Search for the cell housing the specified text and yield its (X, Y) center coordinate. 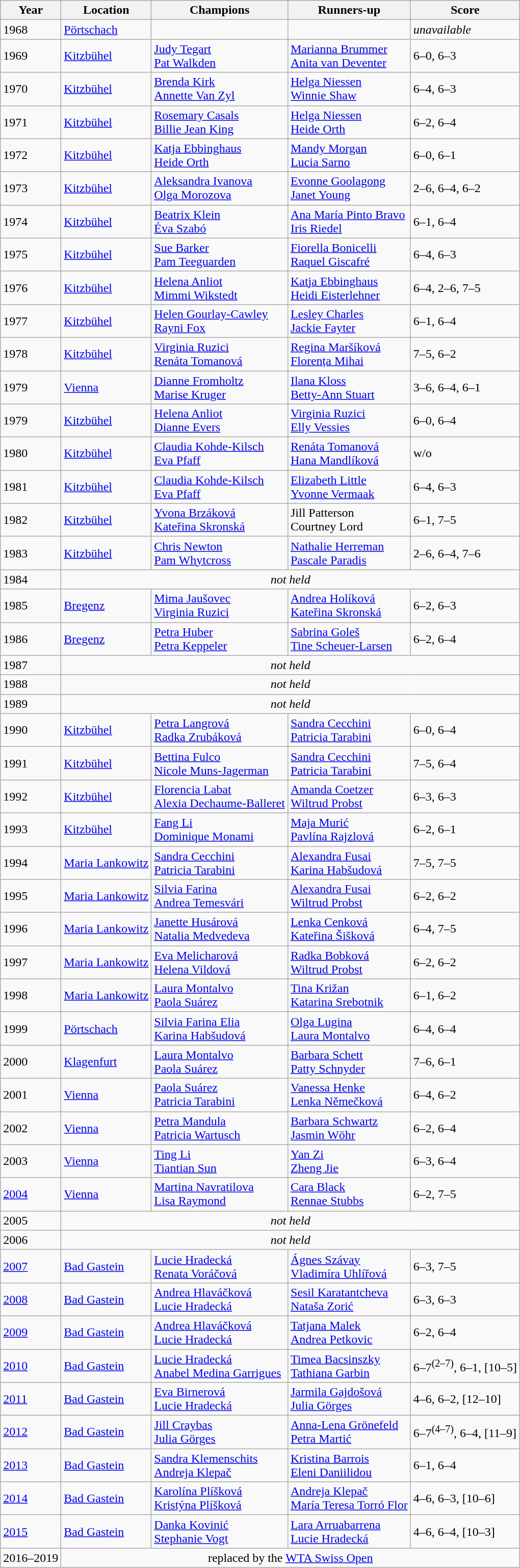
Helen Gourlay-Cawley Rayni Fox (220, 321)
Yvona Brzáková Kateřina Skronská (220, 520)
Beatrix Klein Éva Szabó (220, 221)
Elizabeth Little Yvonne Vermaak (349, 487)
2014 (31, 1498)
2012 (31, 1432)
Helga Niessen Winnie Shaw (349, 89)
2006 (31, 1240)
Tina Križan Katarina Srebotnik (349, 996)
Katja Ebbinghaus Heidi Eisterlehner (349, 287)
Virginia Ruzici Renáta Tomanová (220, 354)
Eva Birnerová Lucie Hradecká (220, 1399)
1992 (31, 796)
1981 (31, 487)
Timea Bacsinszky Tathiana Garbin (349, 1366)
6–2, 7–5 (465, 1194)
1996 (31, 929)
Bettina Fulco Nicole Muns-Jagerman (220, 763)
2001 (31, 1095)
1993 (31, 830)
Eva Melicharová Helena Vildová (220, 962)
6–1, 7–5 (465, 520)
6–4, 7–5 (465, 929)
Katja Ebbinghaus Heide Orth (220, 155)
Champions (220, 10)
3–6, 6–4, 6–1 (465, 387)
1982 (31, 520)
2–6, 6–4, 7–6 (465, 553)
Score (465, 10)
1997 (31, 962)
2011 (31, 1399)
Lucie Hradecká Renata Voráčová (220, 1266)
2016–2019 (31, 1558)
6–0, 6–3 (465, 56)
Ana María Pinto Bravo Iris Riedel (349, 221)
1976 (31, 287)
6–4, 6–4 (465, 1028)
Virginia Ruzici Elly Vessies (349, 421)
2000 (31, 1062)
6–1, 6–2 (465, 996)
1998 (31, 996)
Year (31, 10)
Mima Jaušovec Virginia Ruzici (220, 605)
Cara Black Rennae Stubbs (349, 1194)
Sandra Klemenschits Andreja Klepač (220, 1466)
1990 (31, 730)
1977 (31, 321)
Tatjana Malek Andrea Petkovic (349, 1332)
w/o (465, 454)
1984 (31, 579)
7–5, 6–2 (465, 354)
7–5, 7–5 (465, 862)
6–4, 6–2 (465, 1095)
Karolína Plíšková Kristýna Plíšková (220, 1498)
unavailable (465, 30)
Alexandra Fusai Karina Habšudová (349, 862)
6–0, 6–1 (465, 155)
Renáta Tomanová Hana Mandlíková (349, 454)
Jill Craybas Julia Görges (220, 1432)
6–7(2–7), 6–1, [10–5] (465, 1366)
2005 (31, 1220)
1987 (31, 665)
Martina Navratilova Lisa Raymond (220, 1194)
Radka Bobková Wiltrud Probst (349, 962)
4–6, 6–2, [12–10] (465, 1399)
Helena Anliot Dianne Evers (220, 421)
7–6, 6–1 (465, 1062)
1986 (31, 639)
2015 (31, 1532)
Judy Tegart Pat Walkden (220, 56)
Regina Maršíková Florența Mihai (349, 354)
Sabrina Goleš Tine Scheuer-Larsen (349, 639)
2–6, 6–4, 6–2 (465, 189)
Petra Mandula Patricia Wartusch (220, 1128)
Olga Lugina Laura Montalvo (349, 1028)
1978 (31, 354)
Ilana Kloss Betty-Ann Stuart (349, 387)
1975 (31, 255)
Andreja Klepač María Teresa Torró Flor (349, 1498)
2008 (31, 1299)
1988 (31, 684)
Lesley Charles Jackie Fayter (349, 321)
Silvia Farina Andrea Temesvári (220, 896)
2013 (31, 1466)
Maja Murić Pavlína Rajzlová (349, 830)
1989 (31, 704)
1973 (31, 189)
Runners-up (349, 10)
Fang Li Dominique Monami (220, 830)
Lucie Hradecká Anabel Medina Garrigues (220, 1366)
Helga Niessen Heide Orth (349, 122)
2010 (31, 1366)
2007 (31, 1266)
2004 (31, 1194)
Yan Zi Zheng Jie (349, 1161)
1974 (31, 221)
Danka Kovinić Stephanie Vogt (220, 1532)
Florencia Labat Alexia Dechaume-Balleret (220, 796)
Petra Langrová Radka Zrubáková (220, 730)
1970 (31, 89)
1969 (31, 56)
6–3, 6–4 (465, 1161)
1991 (31, 763)
6–4, 2–6, 7–5 (465, 287)
Sue Barker Pam Teeguarden (220, 255)
Ágnes Szávay Vladimíra Uhlířová (349, 1266)
1971 (31, 122)
6–2, 6–1 (465, 830)
6–7(4–7), 6–4, [11–9] (465, 1432)
Dianne Fromholtz Marise Kruger (220, 387)
7–5, 6–4 (465, 763)
4–6, 6–4, [10–3] (465, 1532)
2003 (31, 1161)
1972 (31, 155)
Barbara Schwartz Jasmin Wöhr (349, 1128)
Brenda Kirk Annette Van Zyl (220, 89)
Nathalie Herreman Pascale Paradis (349, 553)
2009 (31, 1332)
1983 (31, 553)
1999 (31, 1028)
Fiorella Bonicelli Raquel Giscafré (349, 255)
Klagenfurt (106, 1062)
Alexandra Fusai Wiltrud Probst (349, 896)
Silvia Farina Elia Karina Habšudová (220, 1028)
Aleksandra Ivanova Olga Morozova (220, 189)
Barbara Schett Patty Schnyder (349, 1062)
Amanda Coetzer Wiltrud Probst (349, 796)
Andrea Holíková Kateřina Skronská (349, 605)
Janette Husárová Natalia Medvedeva (220, 929)
1995 (31, 896)
4–6, 6–3, [10–6] (465, 1498)
1968 (31, 30)
6–3, 7–5 (465, 1266)
Mandy Morgan Lucia Sarno (349, 155)
Marianna Brummer Anita van Deventer (349, 56)
Anna-Lena Grönefeld Petra Martić (349, 1432)
Chris Newton Pam Whytcross (220, 553)
Ting Li Tiantian Sun (220, 1161)
Vanessa Henke Lenka Němečková (349, 1095)
Jarmila Gajdošová Julia Görges (349, 1399)
6–2, 6–3 (465, 605)
Lara Arruabarrena Lucie Hradecká (349, 1532)
1994 (31, 862)
Paola Suárez Patricia Tarabini (220, 1095)
1980 (31, 454)
2002 (31, 1128)
Petra Huber Petra Keppeler (220, 639)
Lenka Cenková Kateřina Šišková (349, 929)
Helena Anliot Mimmi Wikstedt (220, 287)
Kristina Barrois Eleni Daniilidou (349, 1466)
Location (106, 10)
Jill Patterson Courtney Lord (349, 520)
1985 (31, 605)
Evonne Goolagong Janet Young (349, 189)
replaced by the WTA Swiss Open (291, 1558)
Sesil Karatantcheva Nataša Zorić (349, 1299)
Rosemary Casals Billie Jean King (220, 122)
